Pinpoint the cell where the given text exists, returning its [X, Y] midpoint coordinate. 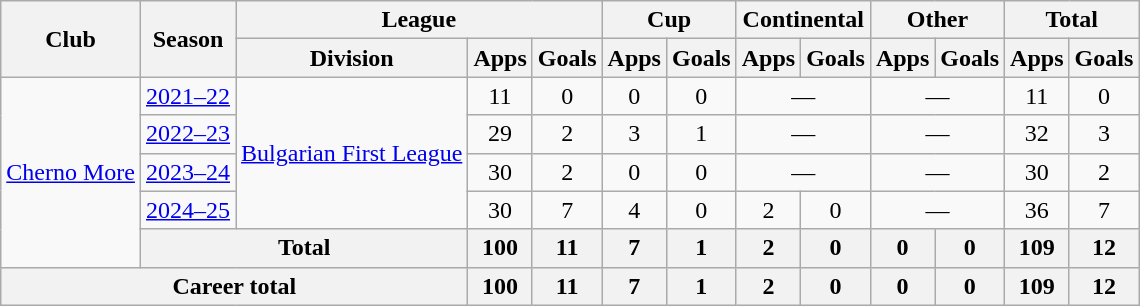
League [420, 20]
Season [188, 39]
36 [1037, 210]
32 [1037, 134]
Division [352, 58]
Continental [803, 20]
Cherno More [71, 172]
2021–22 [188, 96]
Cup [669, 20]
4 [634, 210]
2022–23 [188, 134]
Bulgarian First League [352, 153]
Career total [234, 286]
29 [500, 134]
2023–24 [188, 172]
2024–25 [188, 210]
Club [71, 39]
Other [937, 20]
